Identify which cell holds the provided text, then report its (x, y) central coordinate. 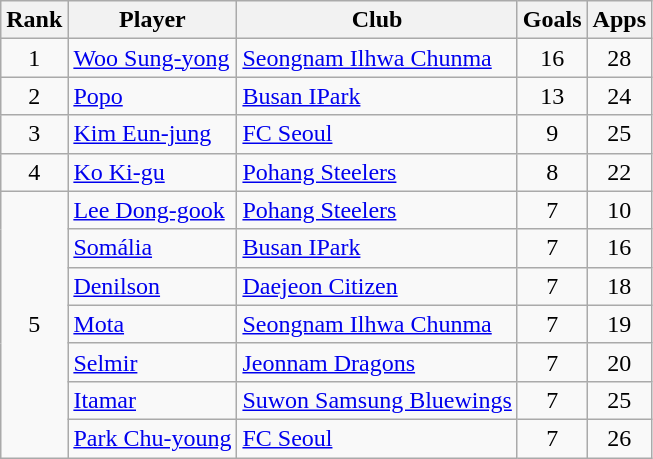
3 (34, 134)
Itamar (152, 400)
Daejeon Citizen (377, 286)
Club (377, 20)
Goals (552, 20)
13 (552, 96)
Park Chu-young (152, 438)
Rank (34, 20)
22 (619, 172)
Player (152, 20)
10 (619, 210)
Popo (152, 96)
Somália (152, 248)
18 (619, 286)
20 (619, 362)
Jeonnam Dragons (377, 362)
2 (34, 96)
24 (619, 96)
Selmir (152, 362)
Mota (152, 324)
19 (619, 324)
Lee Dong-gook (152, 210)
4 (34, 172)
Apps (619, 20)
Kim Eun-jung (152, 134)
Ko Ki-gu (152, 172)
26 (619, 438)
9 (552, 134)
Suwon Samsung Bluewings (377, 400)
Woo Sung-yong (152, 58)
Denilson (152, 286)
28 (619, 58)
5 (34, 324)
1 (34, 58)
8 (552, 172)
